Pinpoint the cell where the given text exists, returning its (x, y) midpoint coordinate. 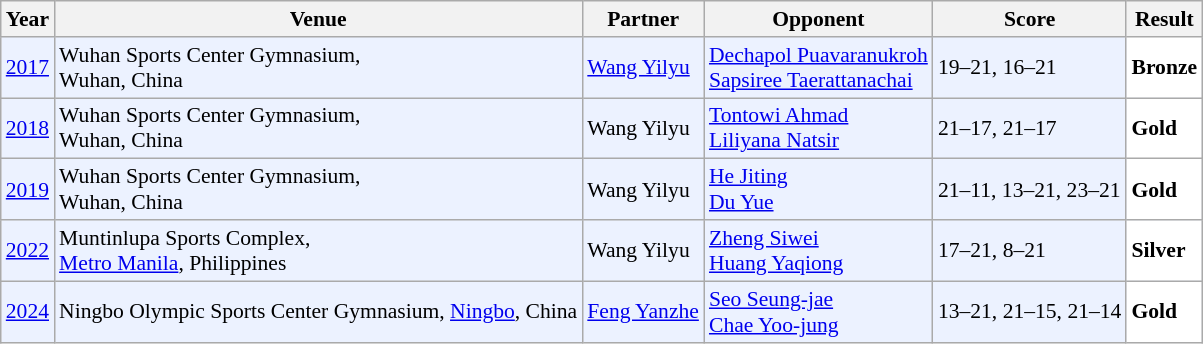
2022 (28, 250)
Score (1030, 19)
Venue (318, 19)
Result (1164, 19)
2019 (28, 190)
Ningbo Olympic Sports Center Gymnasium, Ningbo, China (318, 312)
13–21, 21–15, 21–14 (1030, 312)
2024 (28, 312)
19–21, 16–21 (1030, 68)
Bronze (1164, 68)
Tontowi Ahmad Liliyana Natsir (818, 128)
Zheng Siwei Huang Yaqiong (818, 250)
21–17, 21–17 (1030, 128)
2018 (28, 128)
He Jiting Du Yue (818, 190)
2017 (28, 68)
Muntinlupa Sports Complex,Metro Manila, Philippines (318, 250)
Seo Seung-jae Chae Yoo-jung (818, 312)
17–21, 8–21 (1030, 250)
21–11, 13–21, 23–21 (1030, 190)
Silver (1164, 250)
Year (28, 19)
Opponent (818, 19)
Partner (643, 19)
Feng Yanzhe (643, 312)
Dechapol Puavaranukroh Sapsiree Taerattanachai (818, 68)
